Pinpoint the cell where the given text exists, returning its (x, y) midpoint coordinate. 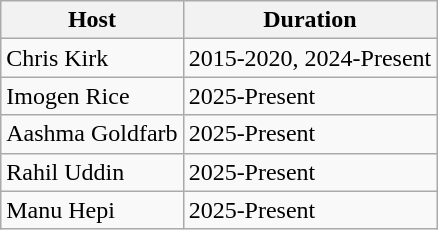
Imogen Rice (92, 96)
Chris Kirk (92, 58)
Host (92, 20)
Duration (310, 20)
Rahil Uddin (92, 172)
Aashma Goldfarb (92, 134)
Manu Hepi (92, 210)
2015-2020, 2024-Present (310, 58)
